Output the (x, y) coordinate of the center of the cell containing the given text.  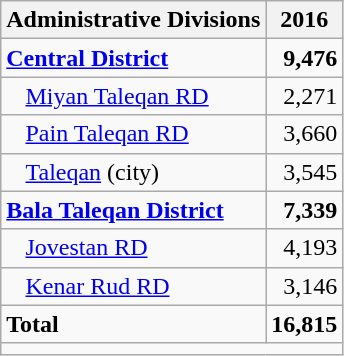
Miyan Taleqan RD (134, 96)
2,271 (304, 96)
Taleqan (city) (134, 172)
Bala Taleqan District (134, 210)
3,146 (304, 286)
Kenar Rud RD (134, 286)
16,815 (304, 324)
Pain Taleqan RD (134, 134)
Administrative Divisions (134, 20)
2016 (304, 20)
Total (134, 324)
Jovestan RD (134, 248)
4,193 (304, 248)
3,660 (304, 134)
9,476 (304, 58)
7,339 (304, 210)
Central District (134, 58)
3,545 (304, 172)
